Search for the cell housing the specified text and yield its [X, Y] center coordinate. 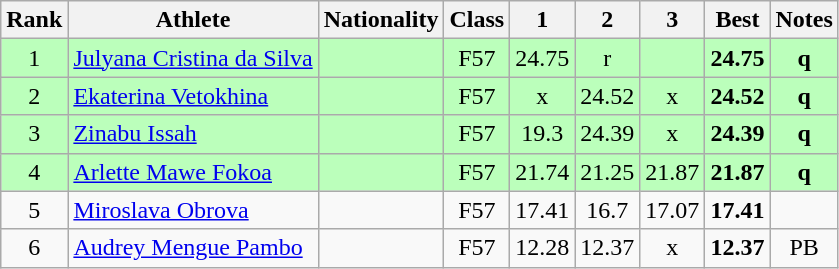
Julyana Cristina da Silva [193, 58]
Rank [34, 20]
Ekaterina Vetokhina [193, 96]
Arlette Mawe Fokoa [193, 172]
5 [34, 210]
r [608, 58]
Audrey Mengue Pambo [193, 248]
19.3 [542, 134]
Best [738, 20]
Nationality [381, 20]
Notes [804, 20]
Miroslava Obrova [193, 210]
21.74 [542, 172]
Zinabu Issah [193, 134]
16.7 [608, 210]
PB [804, 248]
12.28 [542, 248]
21.25 [608, 172]
Athlete [193, 20]
4 [34, 172]
Class [477, 20]
6 [34, 248]
17.07 [672, 210]
